Return the (x, y) coordinate for the center point of the cell that contains the specified text.  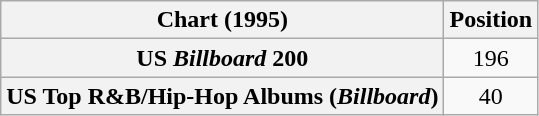
US Billboard 200 (222, 58)
40 (491, 96)
196 (491, 58)
US Top R&B/Hip-Hop Albums (Billboard) (222, 96)
Chart (1995) (222, 20)
Position (491, 20)
